Identify which cell holds the provided text, then report its (X, Y) central coordinate. 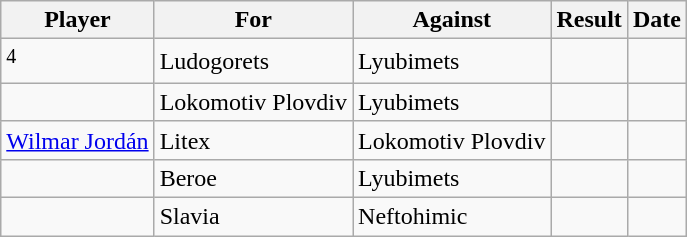
For (253, 20)
Slavia (253, 217)
Beroe (253, 178)
Ludogorets (253, 62)
Player (78, 20)
Date (656, 20)
Neftohimic (452, 217)
Wilmar Jordán (78, 140)
Result (589, 20)
Against (452, 20)
4 (78, 62)
Litex (253, 140)
